For the text-containing cell, return its midpoint in (X, Y) coordinate format. 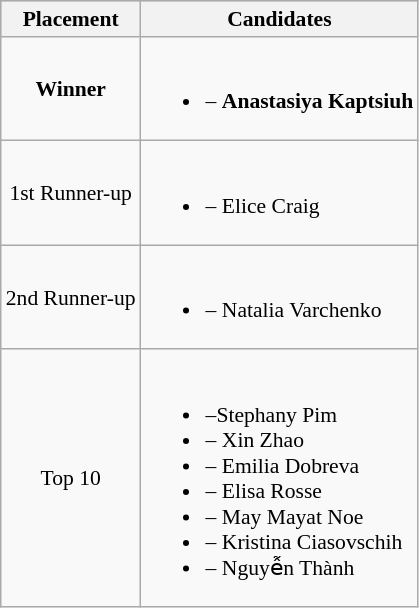
1st Runner-up (71, 193)
–Stephany Pim – Xin Zhao – Emilia Dobreva – Elisa Rosse – May Mayat Noe – Kristina Ciasovschih – Nguyễn Thành (280, 478)
Winner (71, 89)
– Natalia Varchenko (280, 297)
– Elice Craig (280, 193)
– Anastasiya Kaptsiuh (280, 89)
Placement (71, 19)
Candidates (280, 19)
2nd Runner-up (71, 297)
Top 10 (71, 478)
